Locate the cell with the specified text and output its (X, Y) center coordinate. 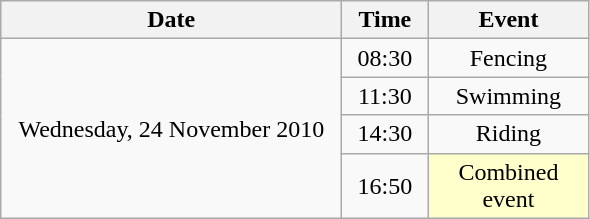
Event (508, 20)
Riding (508, 134)
11:30 (385, 96)
Date (172, 20)
14:30 (385, 134)
Combined event (508, 186)
Time (385, 20)
16:50 (385, 186)
08:30 (385, 58)
Wednesday, 24 November 2010 (172, 128)
Fencing (508, 58)
Swimming (508, 96)
